Identify which cell holds the provided text, then report its [X, Y] central coordinate. 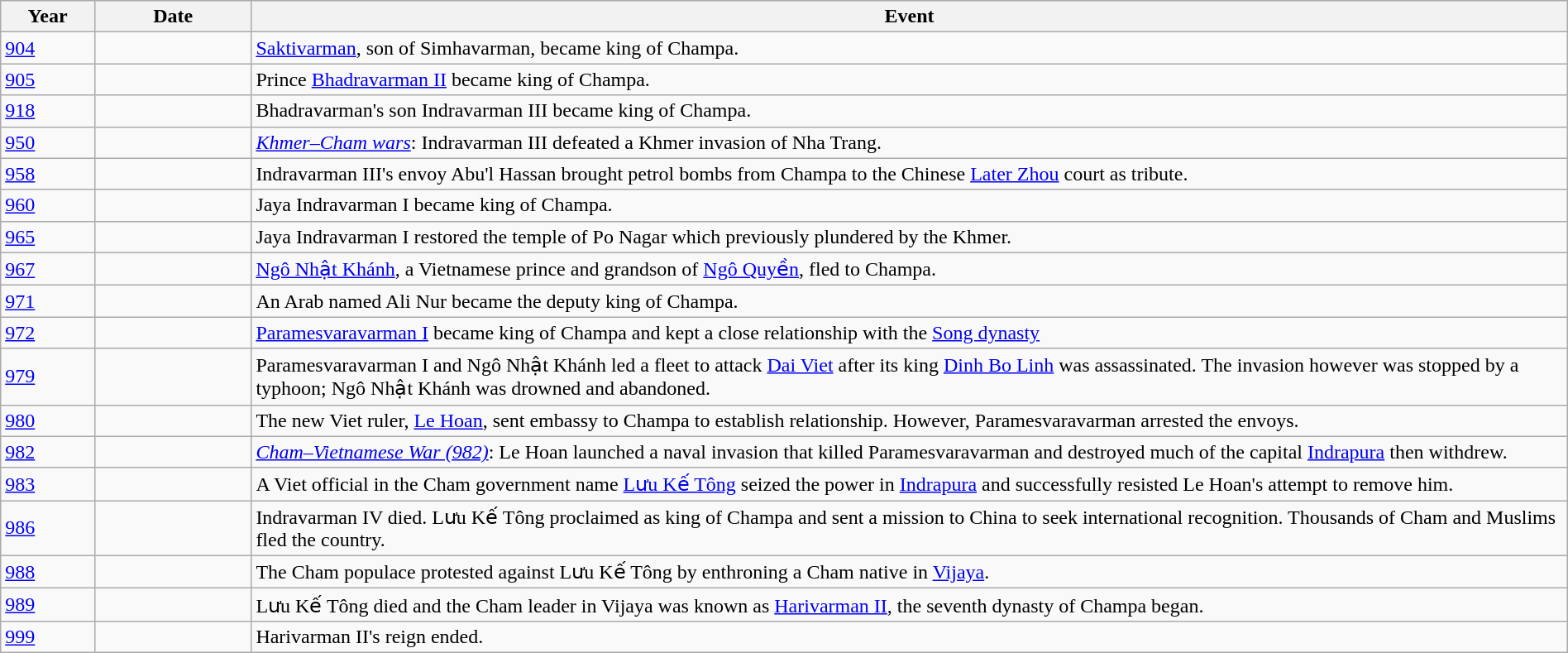
Event [910, 17]
950 [48, 142]
Khmer–Cham wars: Indravarman III defeated a Khmer invasion of Nha Trang. [910, 142]
999 [48, 636]
Date [172, 17]
Saktivarman, son of Simhavarman, became king of Champa. [910, 48]
989 [48, 605]
967 [48, 269]
905 [48, 79]
Cham–Vietnamese War (982): Le Hoan launched a naval invasion that killed Paramesvaravarman and destroyed much of the capital Indrapura then withdrew. [910, 452]
Harivarman II's reign ended. [910, 636]
988 [48, 572]
980 [48, 420]
Indravarman III's envoy Abu'l Hassan brought petrol bombs from Champa to the Chinese Later Zhou court as tribute. [910, 174]
982 [48, 452]
Lưu Kế Tông died and the Cham leader in Vijaya was known as Harivarman II, the seventh dynasty of Champa began. [910, 605]
The Cham populace protested against Lưu Kế Tông by enthroning a Cham native in Vijaya. [910, 572]
Jaya Indravarman I restored the temple of Po Nagar which previously plundered by the Khmer. [910, 237]
Paramesvaravarman I became king of Champa and kept a close relationship with the Song dynasty [910, 333]
Ngô Nhật Khánh, a Vietnamese prince and grandson of Ngô Quyền, fled to Champa. [910, 269]
979 [48, 377]
Jaya Indravarman I became king of Champa. [910, 205]
904 [48, 48]
Prince Bhadravarman II became king of Champa. [910, 79]
972 [48, 333]
Year [48, 17]
965 [48, 237]
958 [48, 174]
An Arab named Ali Nur became the deputy king of Champa. [910, 301]
986 [48, 528]
960 [48, 205]
The new Viet ruler, Le Hoan, sent embassy to Champa to establish relationship. However, Paramesvaravarman arrested the envoys. [910, 420]
983 [48, 484]
A Viet official in the Cham government name Lưu Kế Tông seized the power in Indrapura and successfully resisted Le Hoan's attempt to remove him. [910, 484]
Bhadravarman's son Indravarman III became king of Champa. [910, 111]
918 [48, 111]
971 [48, 301]
